Return the (X, Y) coordinate for the center point of the cell that contains the specified text.  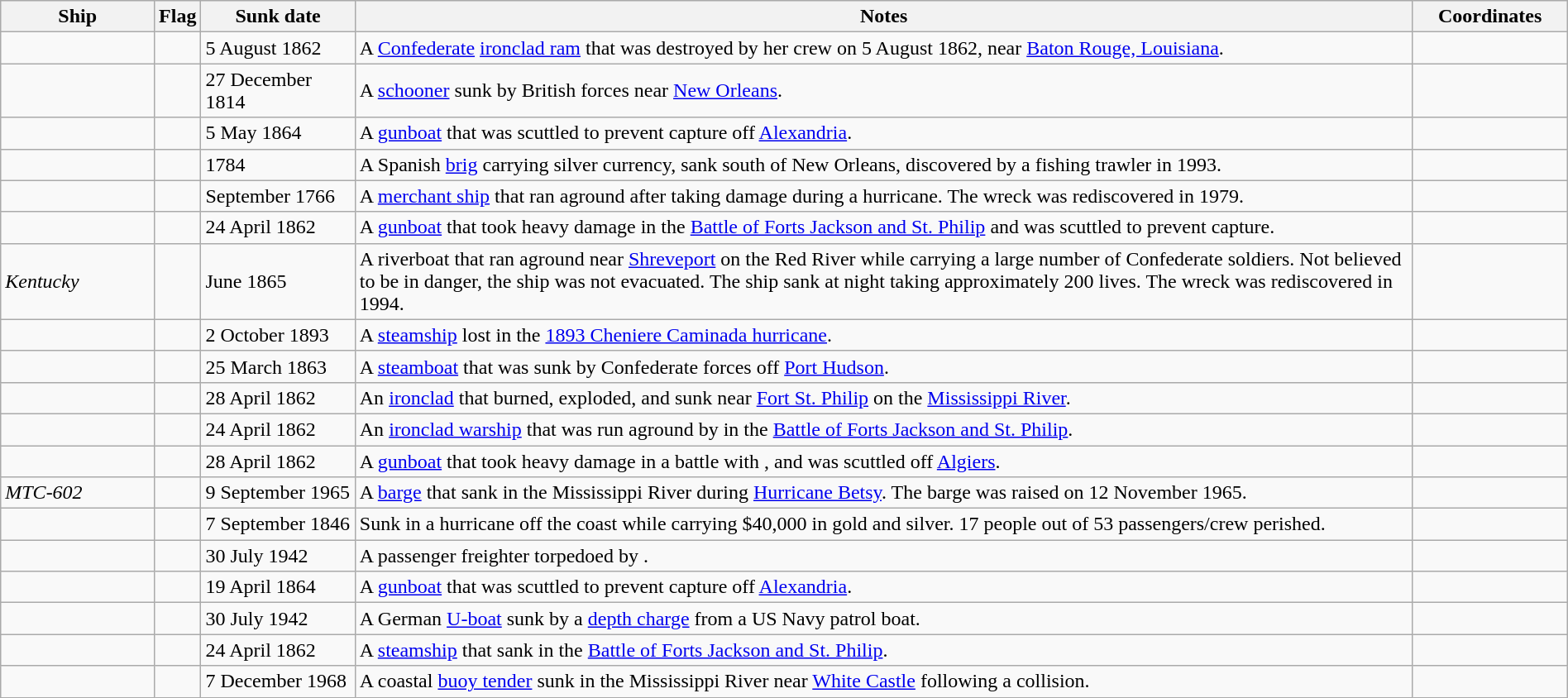
June 1865 (278, 281)
Sunk in a hurricane off the coast while carrying $40,000 in gold and silver. 17 people out of 53 passengers/crew perished. (883, 524)
A Spanish brig carrying silver currency, sank south of New Orleans, discovered by a fishing trawler in 1993. (883, 165)
A gunboat that took heavy damage in the Battle of Forts Jackson and St. Philip and was scuttled to prevent capture. (883, 227)
5 May 1864 (278, 133)
A schooner sunk by British forces near New Orleans. (883, 91)
A barge that sank in the Mississippi River during Hurricane Betsy. The barge was raised on 12 November 1965. (883, 493)
A gunboat that took heavy damage in a battle with , and was scuttled off Algiers. (883, 461)
Coordinates (1490, 17)
Flag (178, 17)
9 September 1965 (278, 493)
An ironclad that burned, exploded, and sunk near Fort St. Philip on the Mississippi River. (883, 398)
A coastal buoy tender sunk in the Mississippi River near White Castle following a collision. (883, 681)
2 October 1893 (278, 335)
September 1766 (278, 196)
19 April 1864 (278, 587)
Notes (883, 17)
A steamship lost in the 1893 Cheniere Caminada hurricane. (883, 335)
Ship (78, 17)
A Confederate ironclad ram that was destroyed by her crew on 5 August 1862, near Baton Rouge, Louisiana. (883, 48)
Sunk date (278, 17)
A merchant ship that ran aground after taking damage during a hurricane. The wreck was rediscovered in 1979. (883, 196)
27 December 1814 (278, 91)
25 March 1863 (278, 366)
A passenger freighter torpedoed by . (883, 556)
1784 (278, 165)
Kentucky (78, 281)
A German U-boat sunk by a depth charge from a US Navy patrol boat. (883, 619)
7 September 1846 (278, 524)
A steamship that sank in the Battle of Forts Jackson and St. Philip. (883, 650)
5 August 1862 (278, 48)
MTC-602 (78, 493)
A steamboat that was sunk by Confederate forces off Port Hudson. (883, 366)
7 December 1968 (278, 681)
An ironclad warship that was run aground by in the Battle of Forts Jackson and St. Philip. (883, 429)
